For the text-containing cell, return its midpoint in (X, Y) coordinate format. 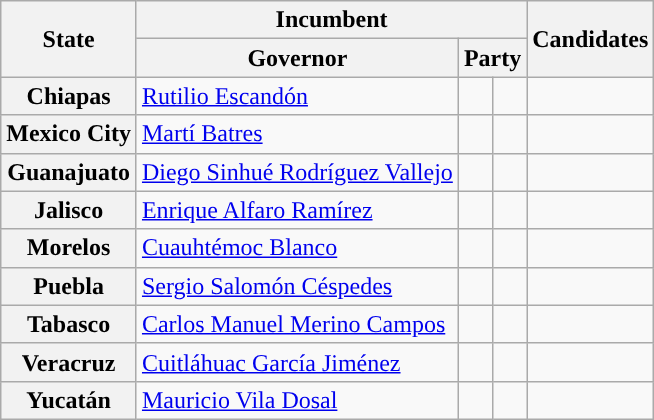
State (69, 39)
Guanajuato (69, 172)
Candidates (590, 39)
Carlos Manuel Merino Campos (297, 324)
Mauricio Vila Dosal (297, 400)
Sergio Salomón Céspedes (297, 286)
Veracruz (69, 362)
Party (492, 58)
Diego Sinhué Rodríguez Vallejo (297, 172)
Rutilio Escandón (297, 96)
Incumbent (331, 20)
Chiapas (69, 96)
Puebla (69, 286)
Jalisco (69, 210)
Mexico City (69, 134)
Cuitláhuac García Jiménez (297, 362)
Governor (297, 58)
Tabasco (69, 324)
Enrique Alfaro Ramírez (297, 210)
Cuauhtémoc Blanco (297, 248)
Yucatán (69, 400)
Martí Batres (297, 134)
Morelos (69, 248)
